Identify which cell holds the provided text, then report its [X, Y] central coordinate. 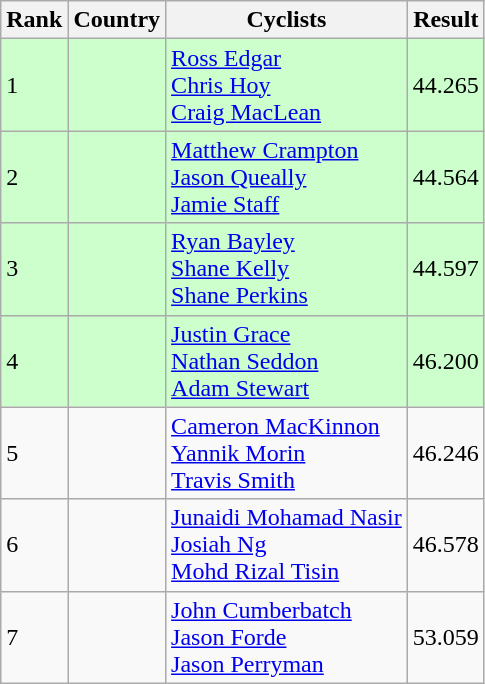
46.200 [446, 361]
Ryan BayleyShane KellyShane Perkins [287, 269]
44.597 [446, 269]
Matthew CramptonJason QueallyJamie Staff [287, 177]
1 [34, 85]
Result [446, 20]
46.578 [446, 545]
44.564 [446, 177]
Justin GraceNathan SeddonAdam Stewart [287, 361]
7 [34, 637]
53.059 [446, 637]
46.246 [446, 453]
Junaidi Mohamad NasirJosiah NgMohd Rizal Tisin [287, 545]
John CumberbatchJason FordeJason Perryman [287, 637]
44.265 [446, 85]
3 [34, 269]
6 [34, 545]
Cyclists [287, 20]
4 [34, 361]
Rank [34, 20]
Cameron MacKinnonYannik MorinTravis Smith [287, 453]
Country [117, 20]
Ross EdgarChris HoyCraig MacLean [287, 85]
5 [34, 453]
2 [34, 177]
